Search for the cell housing the specified text and yield its [X, Y] center coordinate. 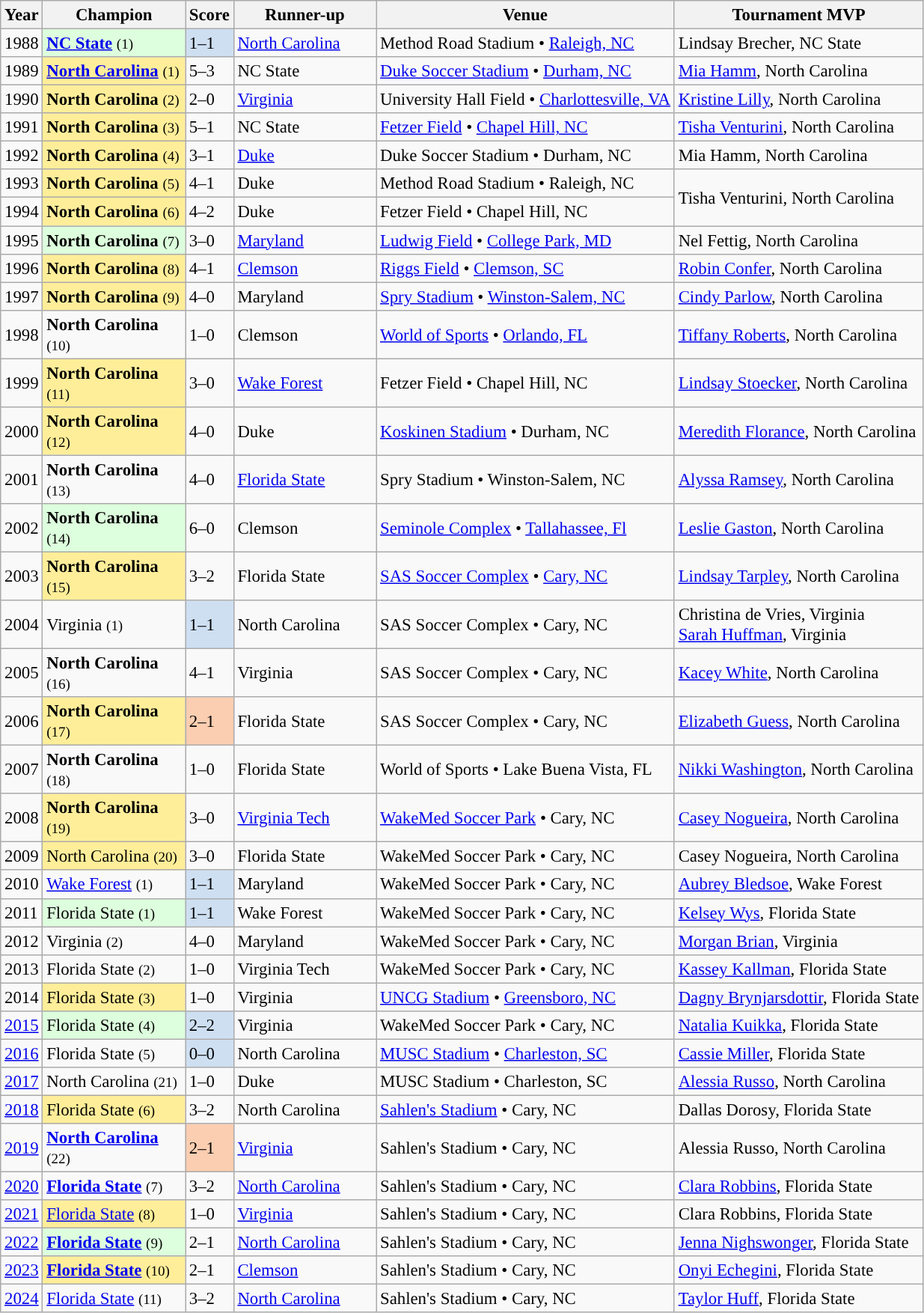
North Carolina (13) [114, 479]
Morgan Brian, Virginia [798, 941]
Nel Fettig, North Carolina [798, 240]
Florida State (10) [114, 1270]
2018 [22, 1109]
Onyi Echegini, Florida State [798, 1270]
North Carolina (1) [114, 71]
North Carolina (14) [114, 528]
1990 [22, 100]
2020 [22, 1186]
Christina de Vries, Virginia Sarah Huffman, Virginia [798, 624]
2004 [22, 624]
Lindsay Stoecker, North Carolina [798, 383]
Lindsay Brecher, NC State [798, 43]
Kacey White, North Carolina [798, 674]
2–2 [209, 1026]
1996 [22, 268]
UNCG Stadium • Greensboro, NC [525, 997]
Champion [114, 15]
Seminole Complex • Tallahassee, Fl [525, 528]
North Carolina (4) [114, 156]
Cassie Miller, Florida State [798, 1053]
North Carolina (20) [114, 856]
Lindsay Tarpley, North Carolina [798, 576]
North Carolina (3) [114, 127]
North Carolina (9) [114, 296]
North Carolina (22) [114, 1148]
Nikki Washington, North Carolina [798, 770]
Florida State (2) [114, 969]
Florida State (4) [114, 1026]
Kristine Lilly, North Carolina [798, 100]
2–0 [209, 100]
2009 [22, 856]
North Carolina (8) [114, 268]
2011 [22, 913]
Florida State (6) [114, 1109]
2005 [22, 674]
2021 [22, 1214]
1995 [22, 240]
Riggs Field • Clemson, SC [525, 268]
Dallas Dorosy, Florida State [798, 1109]
2003 [22, 576]
Kassey Kallman, Florida State [798, 969]
Taylor Huff, Florida State [798, 1299]
Florida State (7) [114, 1186]
Tiffany Roberts, North Carolina [798, 334]
Florida State (1) [114, 913]
2013 [22, 969]
0–0 [209, 1053]
North Carolina (10) [114, 334]
1994 [22, 212]
2023 [22, 1270]
Dagny Brynjarsdottir, Florida State [798, 997]
Meredith Florance, North Carolina [798, 431]
1991 [22, 127]
NC State (1) [114, 43]
Florida State (5) [114, 1053]
1999 [22, 383]
6–0 [209, 528]
North Carolina (21) [114, 1082]
Florida State (9) [114, 1243]
2002 [22, 528]
2008 [22, 817]
Ludwig Field • College Park, MD [525, 240]
North Carolina (2) [114, 100]
1988 [22, 43]
Leslie Gaston, North Carolina [798, 528]
World of Sports • Orlando, FL [525, 334]
Score [209, 15]
North Carolina (18) [114, 770]
2000 [22, 431]
Runner-up [305, 15]
University Hall Field • Charlottesville, VA [525, 100]
Florida State (11) [114, 1299]
Virginia (2) [114, 941]
2015 [22, 1026]
2001 [22, 479]
Alyssa Ramsey, North Carolina [798, 479]
North Carolina (17) [114, 722]
North Carolina (6) [114, 212]
World of Sports • Lake Buena Vista, FL [525, 770]
2016 [22, 1053]
2022 [22, 1243]
North Carolina (5) [114, 183]
2010 [22, 885]
North Carolina (12) [114, 431]
Cindy Parlow, North Carolina [798, 296]
Florida State (8) [114, 1214]
2012 [22, 941]
Wake Forest (1) [114, 885]
2024 [22, 1299]
2007 [22, 770]
Robin Confer, North Carolina [798, 268]
5–3 [209, 71]
2006 [22, 722]
Tournament MVP [798, 15]
2014 [22, 997]
1997 [22, 296]
Elizabeth Guess, North Carolina [798, 722]
Aubrey Bledsoe, Wake Forest [798, 885]
Year [22, 15]
Virginia (1) [114, 624]
3–1 [209, 156]
5–1 [209, 127]
North Carolina (7) [114, 240]
1989 [22, 71]
Jenna Nighswonger, Florida State [798, 1243]
1993 [22, 183]
Florida State (3) [114, 997]
Koskinen Stadium • Durham, NC [525, 431]
North Carolina (19) [114, 817]
North Carolina (11) [114, 383]
Kelsey Wys, Florida State [798, 913]
1998 [22, 334]
North Carolina (15) [114, 576]
North Carolina (16) [114, 674]
Venue [525, 15]
2019 [22, 1148]
Natalia Kuikka, Florida State [798, 1026]
1992 [22, 156]
2017 [22, 1082]
4–2 [209, 212]
